Scan for the cell matching the given text and deliver its [X, Y] coordinate at center. 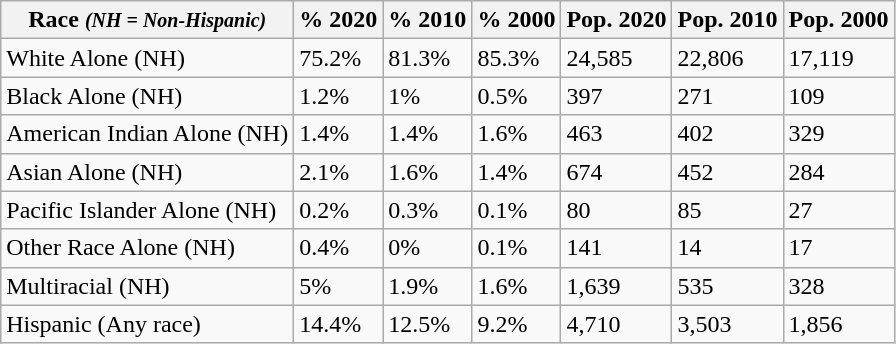
Hispanic (Any race) [148, 324]
0% [428, 248]
4,710 [616, 324]
9.2% [516, 324]
Race (NH = Non-Hispanic) [148, 20]
22,806 [728, 58]
% 2000 [516, 20]
271 [728, 96]
109 [838, 96]
27 [838, 210]
Black Alone (NH) [148, 96]
Multiracial (NH) [148, 286]
24,585 [616, 58]
Pop. 2010 [728, 20]
75.2% [338, 58]
1.2% [338, 96]
85 [728, 210]
674 [616, 172]
1.9% [428, 286]
535 [728, 286]
402 [728, 134]
White Alone (NH) [148, 58]
397 [616, 96]
2.1% [338, 172]
463 [616, 134]
Pop. 2000 [838, 20]
0.3% [428, 210]
Pop. 2020 [616, 20]
American Indian Alone (NH) [148, 134]
% 2010 [428, 20]
5% [338, 286]
0.5% [516, 96]
0.4% [338, 248]
12.5% [428, 324]
14 [728, 248]
0.2% [338, 210]
1% [428, 96]
Other Race Alone (NH) [148, 248]
Pacific Islander Alone (NH) [148, 210]
17 [838, 248]
328 [838, 286]
452 [728, 172]
284 [838, 172]
141 [616, 248]
1,639 [616, 286]
81.3% [428, 58]
85.3% [516, 58]
17,119 [838, 58]
329 [838, 134]
80 [616, 210]
Asian Alone (NH) [148, 172]
14.4% [338, 324]
% 2020 [338, 20]
1,856 [838, 324]
3,503 [728, 324]
